Return [X, Y] of the center of cell containing provided text 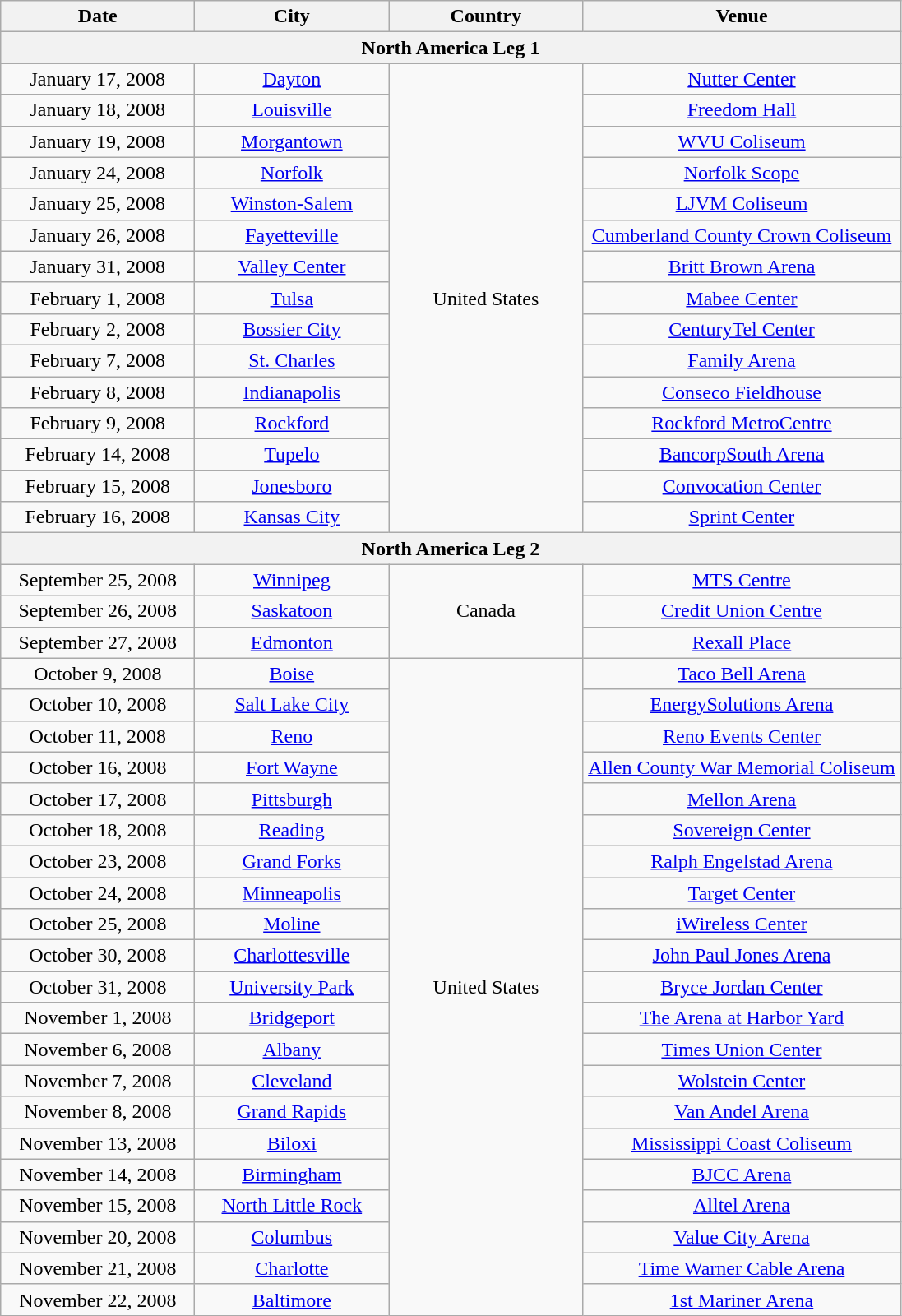
WVU Coliseum [742, 141]
January 31, 2008 [98, 266]
Target Center [742, 892]
September 26, 2008 [98, 611]
Country [486, 16]
Grand Forks [292, 861]
Valley Center [292, 266]
Morgantown [292, 141]
Cumberland County Crown Coliseum [742, 235]
University Park [292, 987]
Fayetteville [292, 235]
Reno [292, 736]
Alltel Arena [742, 1206]
St. Charles [292, 360]
Jonesboro [292, 486]
Mississippi Coast Coliseum [742, 1143]
Bryce Jordan Center [742, 987]
Nutter Center [742, 79]
Kansas City [292, 517]
Britt Brown Arena [742, 266]
January 17, 2008 [98, 79]
October 17, 2008 [98, 799]
January 18, 2008 [98, 110]
Sprint Center [742, 517]
October 25, 2008 [98, 924]
November 21, 2008 [98, 1268]
Salt Lake City [292, 705]
November 13, 2008 [98, 1143]
January 24, 2008 [98, 173]
The Arena at Harbor Yard [742, 1018]
Albany [292, 1050]
Rockford [292, 424]
January 26, 2008 [98, 235]
Saskatoon [292, 611]
Venue [742, 16]
October 24, 2008 [98, 892]
February 1, 2008 [98, 298]
Rockford MetroCentre [742, 424]
February 2, 2008 [98, 329]
November 14, 2008 [98, 1175]
Family Arena [742, 360]
Winston-Salem [292, 204]
October 9, 2008 [98, 674]
October 10, 2008 [98, 705]
November 1, 2008 [98, 1018]
John Paul Jones Arena [742, 956]
Columbus [292, 1237]
Cleveland [292, 1081]
October 31, 2008 [98, 987]
November 20, 2008 [98, 1237]
October 23, 2008 [98, 861]
Baltimore [292, 1300]
Pittsburgh [292, 799]
Canada [486, 611]
October 18, 2008 [98, 830]
City [292, 16]
January 19, 2008 [98, 141]
Edmonton [292, 642]
September 27, 2008 [98, 642]
BancorpSouth Arena [742, 455]
Norfolk [292, 173]
November 22, 2008 [98, 1300]
Mabee Center [742, 298]
Conseco Fieldhouse [742, 392]
Rexall Place [742, 642]
Time Warner Cable Arena [742, 1268]
Norfolk Scope [742, 173]
Moline [292, 924]
Tulsa [292, 298]
February 8, 2008 [98, 392]
Wolstein Center [742, 1081]
Sovereign Center [742, 830]
Fort Wayne [292, 767]
November 8, 2008 [98, 1112]
October 16, 2008 [98, 767]
Boise [292, 674]
November 7, 2008 [98, 1081]
February 9, 2008 [98, 424]
November 6, 2008 [98, 1050]
EnergySolutions Arena [742, 705]
Winnipeg [292, 580]
Reno Events Center [742, 736]
Bossier City [292, 329]
Convocation Center [742, 486]
September 25, 2008 [98, 580]
Birmingham [292, 1175]
BJCC Arena [742, 1175]
Indianapolis [292, 392]
February 7, 2008 [98, 360]
Taco Bell Arena [742, 674]
Van Andel Arena [742, 1112]
October 11, 2008 [98, 736]
Mellon Arena [742, 799]
Date [98, 16]
Dayton [292, 79]
Value City Arena [742, 1237]
Tupelo [292, 455]
Charlottesville [292, 956]
MTS Centre [742, 580]
Bridgeport [292, 1018]
Ralph Engelstad Arena [742, 861]
LJVM Coliseum [742, 204]
North America Leg 1 [451, 48]
November 15, 2008 [98, 1206]
Grand Rapids [292, 1112]
CenturyTel Center [742, 329]
Louisville [292, 110]
North America Leg 2 [451, 549]
Reading [292, 830]
Credit Union Centre [742, 611]
October 30, 2008 [98, 956]
Minneapolis [292, 892]
Allen County War Memorial Coliseum [742, 767]
February 16, 2008 [98, 517]
iWireless Center [742, 924]
Times Union Center [742, 1050]
February 15, 2008 [98, 486]
Freedom Hall [742, 110]
North Little Rock [292, 1206]
February 14, 2008 [98, 455]
1st Mariner Arena [742, 1300]
Charlotte [292, 1268]
January 25, 2008 [98, 204]
Biloxi [292, 1143]
